Scan for the cell matching the given text and deliver its [X, Y] coordinate at center. 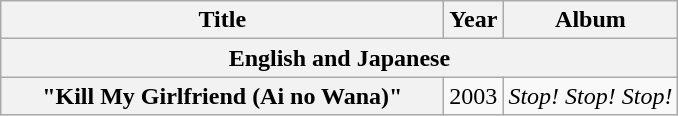
"Kill My Girlfriend (Ai no Wana)" [222, 96]
Stop! Stop! Stop! [590, 96]
Album [590, 20]
2003 [474, 96]
English and Japanese [340, 58]
Year [474, 20]
Title [222, 20]
